Search for the cell housing the specified text and yield its (x, y) center coordinate. 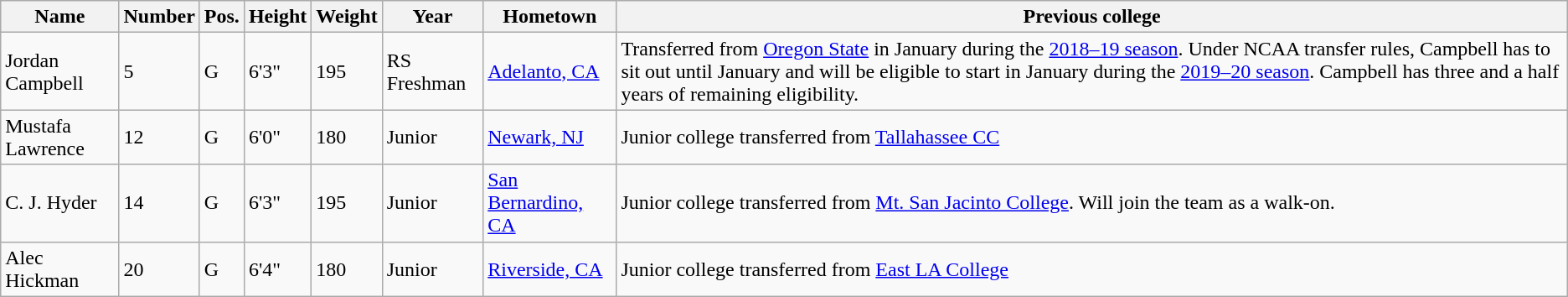
Mustafa Lawrence (60, 138)
20 (159, 268)
Previous college (1092, 17)
Newark, NJ (549, 138)
5 (159, 71)
Junior college transferred from Tallahassee CC (1092, 138)
Height (277, 17)
San Bernardino, CA (549, 203)
Adelanto, CA (549, 71)
Number (159, 17)
Junior college transferred from East LA College (1092, 268)
Junior college transferred from Mt. San Jacinto College. Will join the team as a walk-on. (1092, 203)
14 (159, 203)
Hometown (549, 17)
Pos. (221, 17)
6'4" (277, 268)
12 (159, 138)
RS Freshman (432, 71)
Year (432, 17)
Riverside, CA (549, 268)
Alec Hickman (60, 268)
6'0" (277, 138)
Weight (347, 17)
Name (60, 17)
Jordan Campbell (60, 71)
C. J. Hyder (60, 203)
